From the cell containing the given text, extract its center point as [x, y] coordinate. 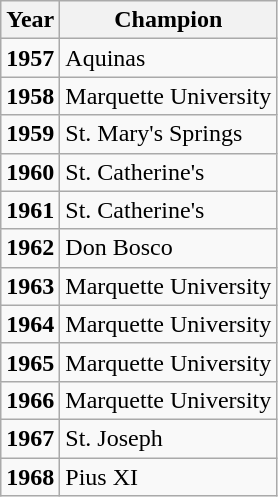
1966 [30, 400]
1963 [30, 286]
Pius XI [168, 477]
1960 [30, 172]
Aquinas [168, 58]
Don Bosco [168, 248]
1965 [30, 362]
Champion [168, 20]
1964 [30, 324]
St. Mary's Springs [168, 134]
St. Joseph [168, 438]
1959 [30, 134]
1958 [30, 96]
1961 [30, 210]
1957 [30, 58]
1967 [30, 438]
1962 [30, 248]
Year [30, 20]
1968 [30, 477]
